Scan for the cell matching the given text and deliver its (x, y) coordinate at center. 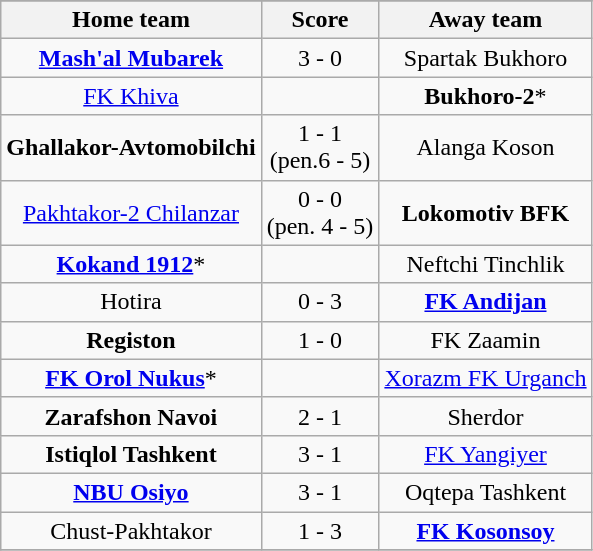
0 - 3 (320, 302)
Spartak Bukhoro (486, 58)
Xorazm FK Urganch (486, 378)
0 - 0(pen. 4 - 5) (320, 212)
1 - 0 (320, 340)
Zarafshon Navoi (131, 416)
Registon (131, 340)
Oqtepa Tashkent (486, 492)
Bukhoro-2* (486, 96)
Istiqlol Tashkent (131, 454)
FK Zaamin (486, 340)
2 - 1 (320, 416)
Sherdor (486, 416)
FK Yangiyer (486, 454)
Score (320, 20)
NBU Osiyo (131, 492)
Alanga Koson (486, 148)
Pakhtakor-2 Chilanzar (131, 212)
FK Kosonsoy (486, 531)
FK Orol Nukus* (131, 378)
Hotira (131, 302)
FK Khiva (131, 96)
Chust-Pakhtakor (131, 531)
1 - 3 (320, 531)
Neftchi Tinchlik (486, 264)
Home team (131, 20)
Kokand 1912* (131, 264)
Lokomotiv BFK (486, 212)
Mash'al Mubarek (131, 58)
FK Andijan (486, 302)
3 - 0 (320, 58)
Ghallakor-Avtomobilchi (131, 148)
Away team (486, 20)
1 - 1 (pen.6 - 5) (320, 148)
